Extract the (X, Y) coordinate from the center of the cell holding the provided text.  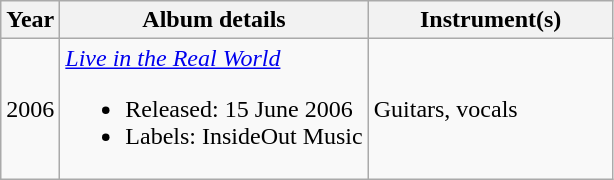
Guitars, vocals (490, 109)
Album details (214, 20)
Year (30, 20)
Instrument(s) (490, 20)
Live in the Real WorldReleased: 15 June 2006Labels: InsideOut Music (214, 109)
2006 (30, 109)
